Scan for the cell matching the given text and deliver its (X, Y) coordinate at center. 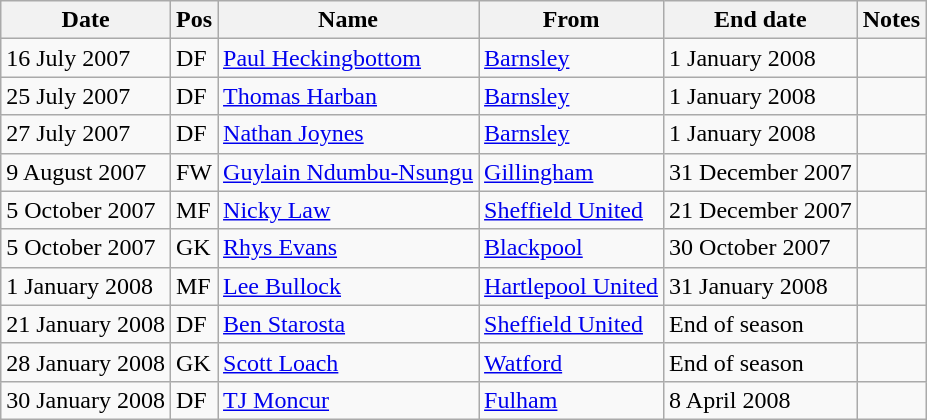
Nathan Joynes (348, 134)
TJ Moncur (348, 400)
Name (348, 20)
9 August 2007 (86, 172)
Date (86, 20)
21 December 2007 (761, 210)
Guylain Ndumbu-Nsungu (348, 172)
Nicky Law (348, 210)
Hartlepool United (572, 286)
21 January 2008 (86, 324)
Notes (891, 20)
Gillingham (572, 172)
Fulham (572, 400)
Blackpool (572, 248)
End date (761, 20)
27 July 2007 (86, 134)
Rhys Evans (348, 248)
Lee Bullock (348, 286)
30 October 2007 (761, 248)
16 July 2007 (86, 58)
28 January 2008 (86, 362)
Paul Heckingbottom (348, 58)
31 January 2008 (761, 286)
Pos (194, 20)
Thomas Harban (348, 96)
Watford (572, 362)
8 April 2008 (761, 400)
Ben Starosta (348, 324)
Scott Loach (348, 362)
FW (194, 172)
From (572, 20)
31 December 2007 (761, 172)
30 January 2008 (86, 400)
25 July 2007 (86, 96)
